Detect which cell encompasses the target text, then output its [x, y] center coordinate. 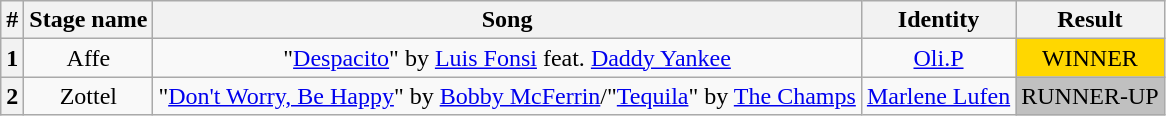
Stage name [88, 20]
"Despacito" by Luis Fonsi feat. Daddy Yankee [507, 58]
Identity [938, 20]
Zottel [88, 96]
Song [507, 20]
Marlene Lufen [938, 96]
RUNNER-UP [1090, 96]
WINNER [1090, 58]
2 [12, 96]
1 [12, 58]
Oli.P [938, 58]
Affe [88, 58]
# [12, 20]
"Don't Worry, Be Happy" by Bobby McFerrin/"Tequila" by The Champs [507, 96]
Result [1090, 20]
